Return (x, y) of the center of cell containing provided text 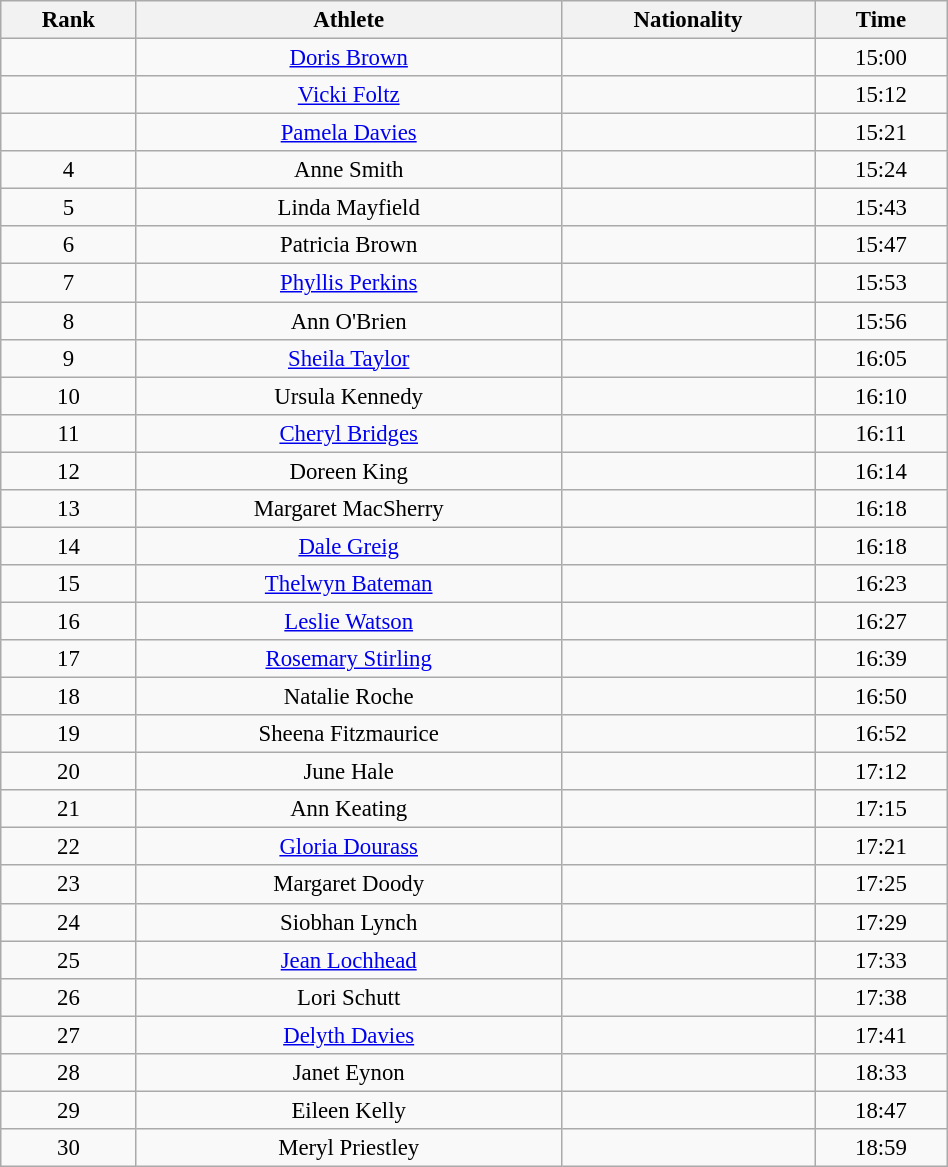
17:12 (882, 772)
26 (68, 997)
13 (68, 509)
30 (68, 1148)
16:39 (882, 659)
Time (882, 20)
16:50 (882, 697)
16 (68, 621)
18:59 (882, 1148)
Nationality (688, 20)
Ann Keating (348, 809)
7 (68, 283)
Phyllis Perkins (348, 283)
23 (68, 885)
22 (68, 847)
Thelwyn Bateman (348, 584)
12 (68, 471)
15:12 (882, 95)
Sheila Taylor (348, 358)
Leslie Watson (348, 621)
Vicki Foltz (348, 95)
16:10 (882, 396)
15:43 (882, 208)
27 (68, 1035)
16:23 (882, 584)
Pamela Davies (348, 133)
19 (68, 734)
Eileen Kelly (348, 1110)
11 (68, 433)
Rank (68, 20)
21 (68, 809)
9 (68, 358)
17:29 (882, 922)
17:21 (882, 847)
17:41 (882, 1035)
25 (68, 960)
Linda Mayfield (348, 208)
Margaret Doody (348, 885)
10 (68, 396)
Patricia Brown (348, 245)
Meryl Priestley (348, 1148)
17:33 (882, 960)
15:56 (882, 321)
Dale Greig (348, 546)
Jean Lochhead (348, 960)
15 (68, 584)
Margaret MacSherry (348, 509)
16:14 (882, 471)
18:33 (882, 1073)
16:11 (882, 433)
Doris Brown (348, 58)
Athlete (348, 20)
Doreen King (348, 471)
Siobhan Lynch (348, 922)
Ursula Kennedy (348, 396)
17:25 (882, 885)
20 (68, 772)
15:00 (882, 58)
Cheryl Bridges (348, 433)
Natalie Roche (348, 697)
5 (68, 208)
Rosemary Stirling (348, 659)
6 (68, 245)
15:47 (882, 245)
16:27 (882, 621)
8 (68, 321)
15:21 (882, 133)
Gloria Dourass (348, 847)
28 (68, 1073)
18:47 (882, 1110)
18 (68, 697)
14 (68, 546)
16:05 (882, 358)
4 (68, 170)
Ann O'Brien (348, 321)
June Hale (348, 772)
29 (68, 1110)
15:53 (882, 283)
15:24 (882, 170)
16:52 (882, 734)
Janet Eynon (348, 1073)
17 (68, 659)
Anne Smith (348, 170)
17:38 (882, 997)
24 (68, 922)
Sheena Fitzmaurice (348, 734)
Delyth Davies (348, 1035)
Lori Schutt (348, 997)
17:15 (882, 809)
